Return the [X, Y] coordinate for the center point of the cell that contains the specified text.  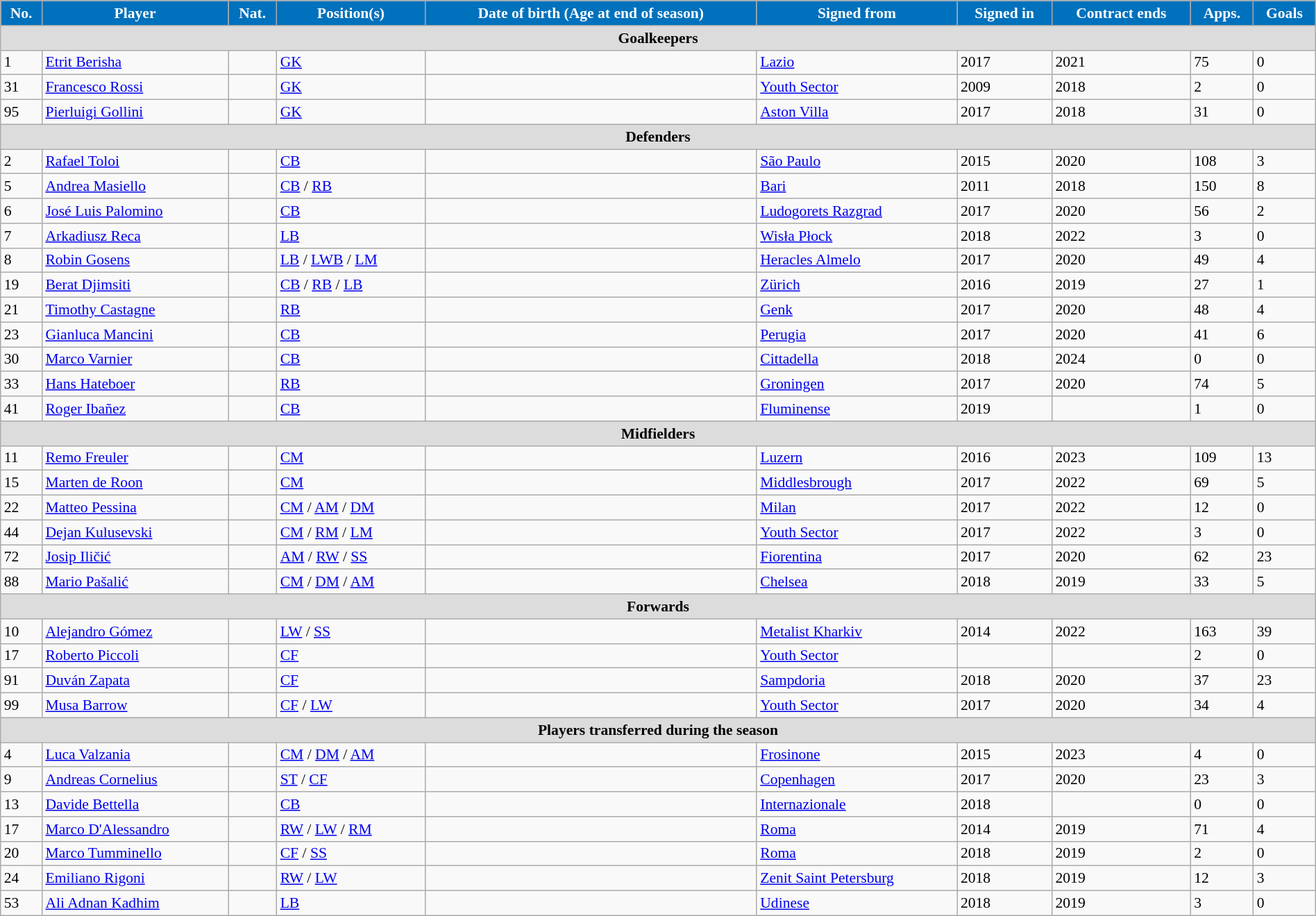
71 [1222, 829]
CM / AM / DM [351, 508]
LB / LWB / LM [351, 260]
99 [22, 706]
Aston Villa [857, 112]
No. [22, 13]
Josip Iličić [135, 557]
Alejandro Gómez [135, 631]
Heracles Almelo [857, 260]
150 [1222, 187]
49 [1222, 260]
Apps. [1222, 13]
75 [1222, 62]
Ludogorets Razgrad [857, 211]
30 [22, 359]
Fluminense [857, 409]
91 [22, 681]
Andrea Masiello [135, 187]
Hans Hateboer [135, 384]
Goalkeepers [658, 38]
20 [22, 854]
Position(s) [351, 13]
2024 [1121, 359]
Fiorentina [857, 557]
CB / RB [351, 187]
Ali Adnan Kadhim [135, 904]
37 [1222, 681]
69 [1222, 483]
São Paulo [857, 162]
Udinese [857, 904]
Milan [857, 508]
15 [22, 483]
Emiliano Rigoni [135, 879]
CB / RB / LB [351, 285]
163 [1222, 631]
Cittadella [857, 359]
Zürich [857, 285]
9 [22, 780]
Defenders [658, 137]
AM / RW / SS [351, 557]
Marco Varnier [135, 359]
ST / CF [351, 780]
Matteo Pessina [135, 508]
7 [22, 236]
27 [1222, 285]
72 [22, 557]
Internazionale [857, 804]
Rafael Toloi [135, 162]
108 [1222, 162]
Roberto Piccoli [135, 656]
22 [22, 508]
109 [1222, 458]
Groningen [857, 384]
11 [22, 458]
RW / LW / RM [351, 829]
RW / LW [351, 879]
Lazio [857, 62]
Musa Barrow [135, 706]
Remo Freuler [135, 458]
Forwards [658, 607]
Wisła Płock [857, 236]
Date of birth (Age at end of season) [591, 13]
Roger Ibañez [135, 409]
Francesco Rossi [135, 87]
Signed from [857, 13]
Frosinone [857, 755]
Midfielders [658, 434]
Goals [1285, 13]
Nat. [253, 13]
2021 [1121, 62]
Bari [857, 187]
Sampdoria [857, 681]
LW / SS [351, 631]
44 [22, 532]
Players transferred during the season [658, 730]
Duván Zapata [135, 681]
Copenhagen [857, 780]
Signed in [1005, 13]
CM / RM / LM [351, 532]
24 [22, 879]
Chelsea [857, 582]
62 [1222, 557]
21 [22, 310]
56 [1222, 211]
CF / LW [351, 706]
10 [22, 631]
Pierluigi Gollini [135, 112]
Metalist Kharkiv [857, 631]
Perugia [857, 334]
Berat Djimsiti [135, 285]
Middlesbrough [857, 483]
CF / SS [351, 854]
88 [22, 582]
95 [22, 112]
39 [1285, 631]
Marco Tumminello [135, 854]
Zenit Saint Petersburg [857, 879]
2009 [1005, 87]
Etrit Berisha [135, 62]
48 [1222, 310]
Timothy Castagne [135, 310]
Marco D'Alessandro [135, 829]
Dejan Kulusevski [135, 532]
Robin Gosens [135, 260]
34 [1222, 706]
Luzern [857, 458]
Gianluca Mancini [135, 334]
Arkadiusz Reca [135, 236]
2011 [1005, 187]
53 [22, 904]
Andreas Cornelius [135, 780]
Marten de Roon [135, 483]
Player [135, 13]
Contract ends [1121, 13]
74 [1222, 384]
Luca Valzania [135, 755]
Mario Pašalić [135, 582]
Davide Bettella [135, 804]
José Luis Palomino [135, 211]
Genk [857, 310]
19 [22, 285]
